Pinpoint the cell where the given text exists, returning its (X, Y) midpoint coordinate. 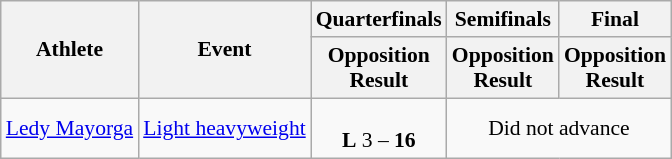
Athlete (70, 50)
Ledy Mayorga (70, 128)
Did not advance (559, 128)
L 3 – 16 (379, 128)
Final (615, 19)
Event (224, 50)
Quarterfinals (379, 19)
Light heavyweight (224, 128)
Semifinals (503, 19)
